Search for the cell housing the specified text and yield its [x, y] center coordinate. 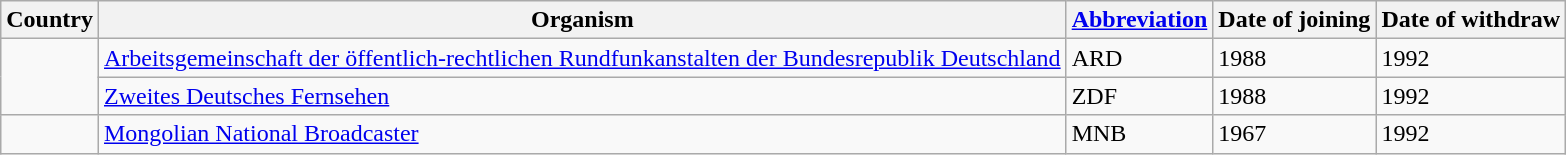
Date of withdraw [1471, 20]
MNB [1140, 134]
Zweites Deutsches Fernsehen [582, 96]
ARD [1140, 58]
Mongolian National Broadcaster [582, 134]
Country [50, 20]
Organism [582, 20]
Arbeitsgemeinschaft der öffentlich-rechtlichen Rundfunkanstalten der Bundesrepublik Deutschland [582, 58]
Date of joining [1294, 20]
ZDF [1140, 96]
1967 [1294, 134]
Abbreviation [1140, 20]
